Identify which cell holds the provided text, then report its [x, y] central coordinate. 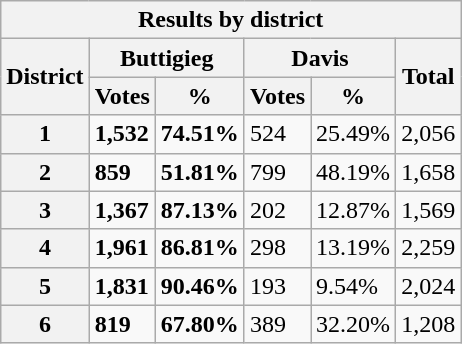
2,056 [428, 134]
32.20% [354, 324]
90.46% [200, 286]
4 [45, 248]
9.54% [354, 286]
799 [277, 172]
524 [277, 134]
819 [122, 324]
1,961 [122, 248]
6 [45, 324]
51.81% [200, 172]
1,831 [122, 286]
2,024 [428, 286]
2 [45, 172]
1 [45, 134]
5 [45, 286]
1,367 [122, 210]
2,259 [428, 248]
1,532 [122, 134]
13.19% [354, 248]
Results by district [231, 20]
86.81% [200, 248]
74.51% [200, 134]
87.13% [200, 210]
Total [428, 77]
1,658 [428, 172]
859 [122, 172]
3 [45, 210]
193 [277, 286]
67.80% [200, 324]
Davis [320, 58]
District [45, 77]
389 [277, 324]
Buttigieg [166, 58]
25.49% [354, 134]
1,569 [428, 210]
12.87% [354, 210]
298 [277, 248]
1,208 [428, 324]
48.19% [354, 172]
202 [277, 210]
